Determine the [x, y] coordinate at the center of the cell enclosing the given text.  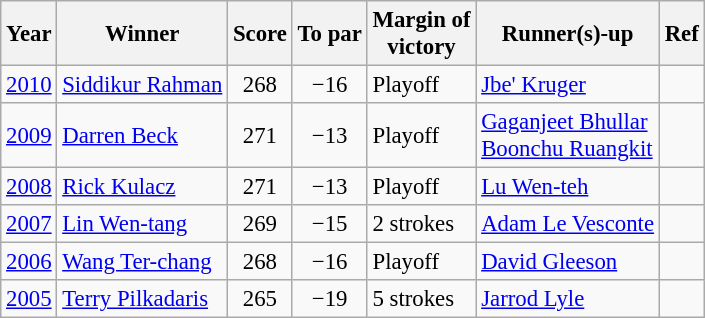
Winner [142, 34]
Darren Beck [142, 136]
Lu Wen-teh [568, 187]
269 [260, 224]
5 strokes [422, 299]
2008 [29, 187]
Runner(s)-up [568, 34]
2006 [29, 262]
Siddikur Rahman [142, 85]
Jbe' Kruger [568, 85]
Gaganjeet Bhullar Boonchu Ruangkit [568, 136]
2009 [29, 136]
Margin ofvictory [422, 34]
−15 [330, 224]
Year [29, 34]
2007 [29, 224]
Ref [682, 34]
Rick Kulacz [142, 187]
David Gleeson [568, 262]
Wang Ter-chang [142, 262]
2005 [29, 299]
265 [260, 299]
Adam Le Vesconte [568, 224]
Score [260, 34]
Jarrod Lyle [568, 299]
2 strokes [422, 224]
Lin Wen-tang [142, 224]
2010 [29, 85]
To par [330, 34]
Terry Pilkadaris [142, 299]
−19 [330, 299]
